Identify which cell holds the provided text, then report its [x, y] central coordinate. 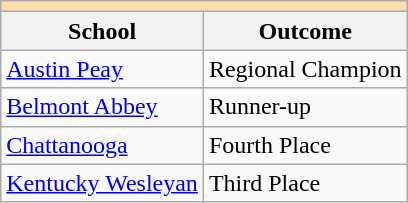
Runner-up [305, 107]
Fourth Place [305, 145]
Regional Champion [305, 69]
Third Place [305, 183]
School [102, 31]
Austin Peay [102, 69]
Chattanooga [102, 145]
Belmont Abbey [102, 107]
Kentucky Wesleyan [102, 183]
Outcome [305, 31]
